Capture the cell that displays the provided text and extract its [x, y] central coordinate. 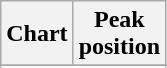
Chart [37, 34]
Peakposition [119, 34]
